Scan for the cell matching the given text and deliver its (x, y) coordinate at center. 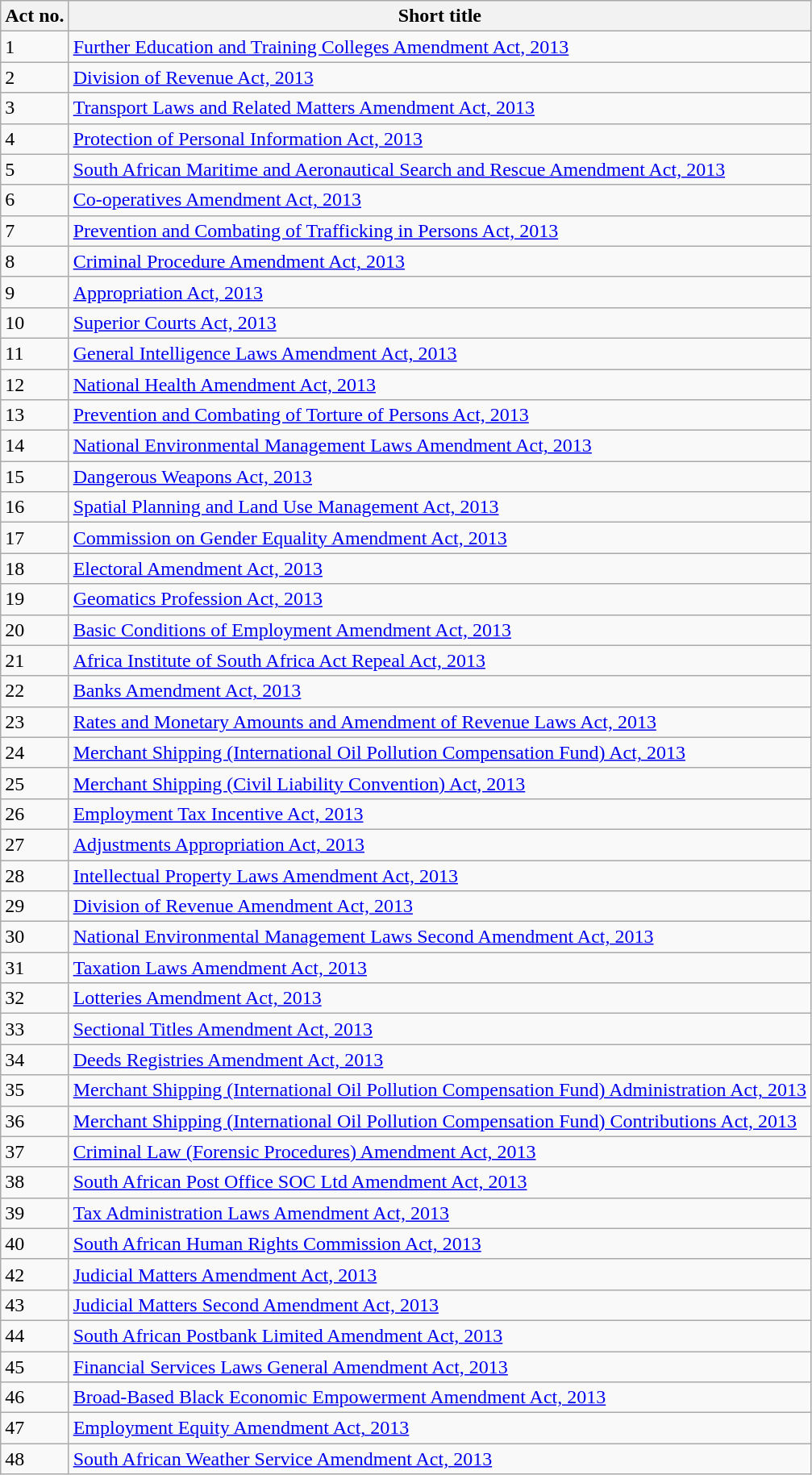
Electoral Amendment Act, 2013 (439, 569)
Adjustments Appropriation Act, 2013 (439, 844)
Act no. (35, 16)
Sectional Titles Amendment Act, 2013 (439, 1029)
Criminal Law (Forensic Procedures) Amendment Act, 2013 (439, 1152)
Judicial Matters Amendment Act, 2013 (439, 1274)
33 (35, 1029)
22 (35, 691)
Lotteries Amendment Act, 2013 (439, 998)
South African Post Office SOC Ltd Amendment Act, 2013 (439, 1182)
35 (35, 1090)
Africa Institute of South Africa Act Repeal Act, 2013 (439, 660)
14 (35, 446)
5 (35, 169)
27 (35, 844)
Co-operatives Amendment Act, 2013 (439, 200)
Protection of Personal Information Act, 2013 (439, 139)
Superior Courts Act, 2013 (439, 323)
21 (35, 660)
Prevention and Combating of Torture of Persons Act, 2013 (439, 415)
Merchant Shipping (Civil Liability Convention) Act, 2013 (439, 783)
7 (35, 231)
Appropriation Act, 2013 (439, 292)
Taxation Laws Amendment Act, 2013 (439, 968)
Financial Services Laws General Amendment Act, 2013 (439, 1367)
Prevention and Combating of Trafficking in Persons Act, 2013 (439, 231)
Broad-Based Black Economic Empowerment Amendment Act, 2013 (439, 1398)
37 (35, 1152)
Employment Equity Amendment Act, 2013 (439, 1428)
9 (35, 292)
Basic Conditions of Employment Amendment Act, 2013 (439, 630)
Judicial Matters Second Amendment Act, 2013 (439, 1305)
12 (35, 385)
South African Human Rights Commission Act, 2013 (439, 1244)
25 (35, 783)
11 (35, 353)
26 (35, 814)
19 (35, 599)
Dangerous Weapons Act, 2013 (439, 477)
4 (35, 139)
15 (35, 477)
20 (35, 630)
Transport Laws and Related Matters Amendment Act, 2013 (439, 108)
Short title (439, 16)
23 (35, 722)
Commission on Gender Equality Amendment Act, 2013 (439, 538)
29 (35, 906)
39 (35, 1213)
Division of Revenue Amendment Act, 2013 (439, 906)
Criminal Procedure Amendment Act, 2013 (439, 261)
10 (35, 323)
Banks Amendment Act, 2013 (439, 691)
Employment Tax Incentive Act, 2013 (439, 814)
32 (35, 998)
40 (35, 1244)
Rates and Monetary Amounts and Amendment of Revenue Laws Act, 2013 (439, 722)
13 (35, 415)
Intellectual Property Laws Amendment Act, 2013 (439, 875)
South African Maritime and Aeronautical Search and Rescue Amendment Act, 2013 (439, 169)
Geomatics Profession Act, 2013 (439, 599)
24 (35, 752)
Merchant Shipping (International Oil Pollution Compensation Fund) Administration Act, 2013 (439, 1090)
South African Weather Service Amendment Act, 2013 (439, 1459)
18 (35, 569)
National Environmental Management Laws Second Amendment Act, 2013 (439, 937)
8 (35, 261)
3 (35, 108)
45 (35, 1367)
Further Education and Training Colleges Amendment Act, 2013 (439, 47)
South African Postbank Limited Amendment Act, 2013 (439, 1335)
6 (35, 200)
National Health Amendment Act, 2013 (439, 385)
31 (35, 968)
Merchant Shipping (International Oil Pollution Compensation Fund) Act, 2013 (439, 752)
36 (35, 1121)
National Environmental Management Laws Amendment Act, 2013 (439, 446)
Spatial Planning and Land Use Management Act, 2013 (439, 507)
43 (35, 1305)
16 (35, 507)
2 (35, 77)
Division of Revenue Act, 2013 (439, 77)
28 (35, 875)
38 (35, 1182)
Tax Administration Laws Amendment Act, 2013 (439, 1213)
30 (35, 937)
17 (35, 538)
48 (35, 1459)
34 (35, 1060)
General Intelligence Laws Amendment Act, 2013 (439, 353)
Merchant Shipping (International Oil Pollution Compensation Fund) Contributions Act, 2013 (439, 1121)
46 (35, 1398)
1 (35, 47)
47 (35, 1428)
Deeds Registries Amendment Act, 2013 (439, 1060)
44 (35, 1335)
42 (35, 1274)
